Return the (X, Y) coordinate for the center point of the cell that contains the specified text.  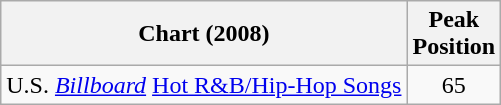
65 (454, 85)
Chart (2008) (204, 34)
U.S. Billboard Hot R&B/Hip-Hop Songs (204, 85)
PeakPosition (454, 34)
